For the text-containing cell, return its midpoint in (X, Y) coordinate format. 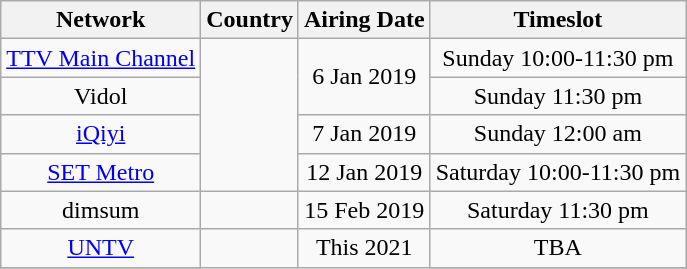
Sunday 12:00 am (558, 134)
Airing Date (364, 20)
Saturday 11:30 pm (558, 210)
Timeslot (558, 20)
dimsum (101, 210)
15 Feb 2019 (364, 210)
This 2021 (364, 248)
SET Metro (101, 172)
7 Jan 2019 (364, 134)
TTV Main Channel (101, 58)
Country (250, 20)
TBA (558, 248)
iQiyi (101, 134)
Sunday 11:30 pm (558, 96)
12 Jan 2019 (364, 172)
UNTV (101, 248)
Saturday 10:00-11:30 pm (558, 172)
Sunday 10:00-11:30 pm (558, 58)
6 Jan 2019 (364, 77)
Vidol (101, 96)
Network (101, 20)
